Scan for the cell matching the given text and deliver its (X, Y) coordinate at center. 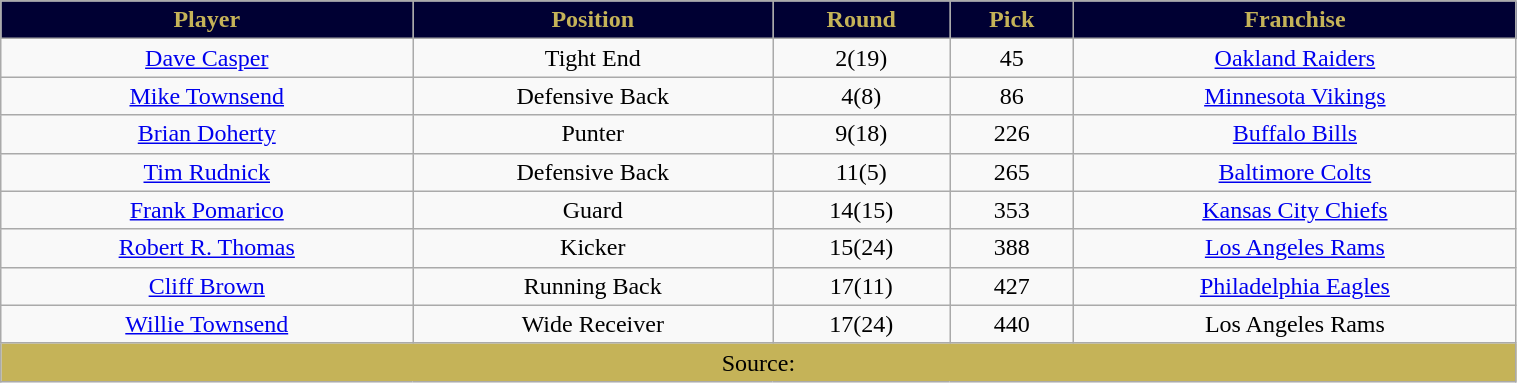
Tight End (593, 58)
Position (593, 20)
Willie Townsend (207, 324)
4(8) (862, 96)
Pick (1012, 20)
Minnesota Vikings (1295, 96)
Franchise (1295, 20)
440 (1012, 324)
Running Back (593, 286)
Brian Doherty (207, 134)
17(24) (862, 324)
86 (1012, 96)
Player (207, 20)
Robert R. Thomas (207, 248)
Cliff Brown (207, 286)
Philadelphia Eagles (1295, 286)
Round (862, 20)
Source: (758, 362)
Wide Receiver (593, 324)
Guard (593, 210)
427 (1012, 286)
Buffalo Bills (1295, 134)
Dave Casper (207, 58)
15(24) (862, 248)
9(18) (862, 134)
353 (1012, 210)
Tim Rudnick (207, 172)
17(11) (862, 286)
14(15) (862, 210)
2(19) (862, 58)
Punter (593, 134)
388 (1012, 248)
Oakland Raiders (1295, 58)
Frank Pomarico (207, 210)
11(5) (862, 172)
Kansas City Chiefs (1295, 210)
45 (1012, 58)
265 (1012, 172)
Baltimore Colts (1295, 172)
226 (1012, 134)
Mike Townsend (207, 96)
Kicker (593, 248)
